For the text-containing cell, return its midpoint in [x, y] coordinate format. 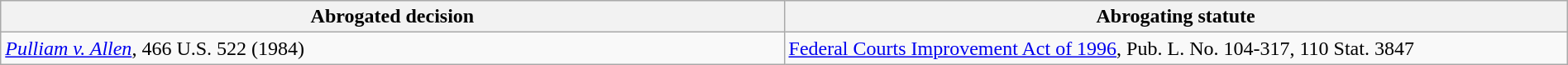
Pulliam v. Allen, 466 U.S. 522 (1984) [392, 48]
Abrogating statute [1176, 17]
Abrogated decision [392, 17]
Federal Courts Improvement Act of 1996, Pub. L. No. 104-317, 110 Stat. 3847 [1176, 48]
